Extract the (x, y) coordinate from the center of the cell holding the provided text.  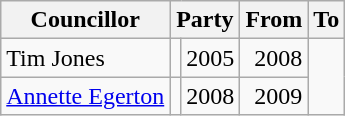
Annette Egerton (86, 96)
2009 (274, 96)
Tim Jones (86, 58)
2005 (210, 58)
Councillor (86, 20)
From (274, 20)
Party (205, 20)
To (326, 20)
